Determine the (x, y) coordinate at the center of the cell enclosing the given text.  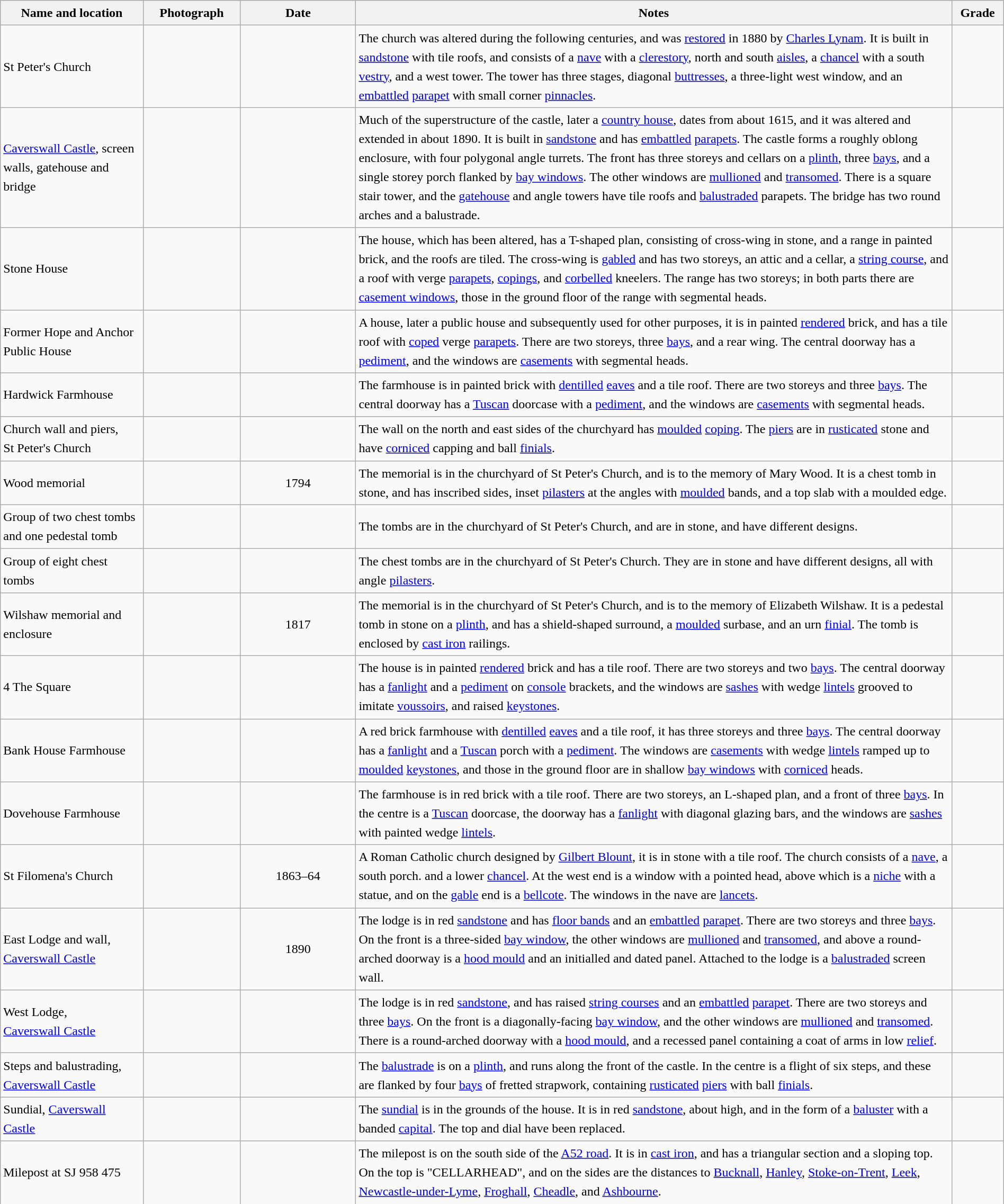
4 The Square (72, 687)
The tombs are in the churchyard of St Peter's Church, and are in stone, and have different designs. (653, 526)
Milepost at SJ 958 475 (72, 1172)
Group of two chest tombs and one pedestal tomb (72, 526)
1863–64 (298, 877)
Group of eight chest tombs (72, 571)
Wilshaw memorial and enclosure (72, 624)
Hardwick Farmhouse (72, 395)
Stone House (72, 269)
Date (298, 13)
West Lodge,Caverswall Castle (72, 1022)
Wood memorial (72, 483)
1890 (298, 949)
Grade (978, 13)
Steps and balustrading, Caverswall Castle (72, 1075)
St Peter's Church (72, 67)
Former Hope and Anchor Public House (72, 341)
Sundial, Caverswall Castle (72, 1119)
Name and location (72, 13)
Bank House Farmhouse (72, 751)
1794 (298, 483)
Dovehouse Farmhouse (72, 813)
Caverswall Castle, screen walls, gatehouse and bridge (72, 167)
East Lodge and wall,Caverswall Castle (72, 949)
Church wall and piers,St Peter's Church (72, 438)
1817 (298, 624)
Photograph (192, 13)
The chest tombs are in the churchyard of St Peter's Church. They are in stone and have different designs, all with angle pilasters. (653, 571)
St Filomena's Church (72, 877)
Notes (653, 13)
